Extract the [X, Y] coordinate from the center of the cell holding the provided text.  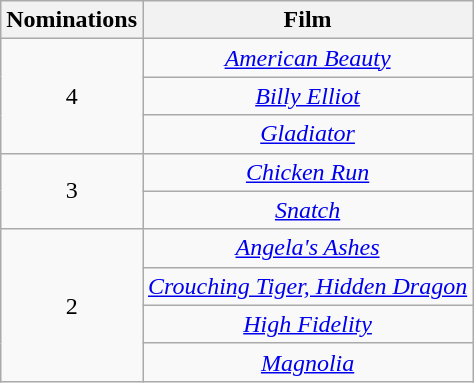
Crouching Tiger, Hidden Dragon [307, 286]
Magnolia [307, 362]
High Fidelity [307, 324]
4 [72, 96]
2 [72, 305]
Billy Elliot [307, 96]
Gladiator [307, 134]
Nominations [72, 20]
Chicken Run [307, 172]
3 [72, 191]
Film [307, 20]
American Beauty [307, 58]
Snatch [307, 210]
Angela's Ashes [307, 248]
